Scan for the cell matching the given text and deliver its [X, Y] coordinate at center. 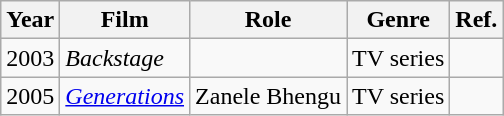
Ref. [476, 20]
Zanele Bhengu [268, 96]
Generations [125, 96]
Film [125, 20]
2003 [30, 58]
Year [30, 20]
Genre [398, 20]
Backstage [125, 58]
2005 [30, 96]
Role [268, 20]
